Return the [x, y] coordinate for the center point of the cell that contains the specified text.  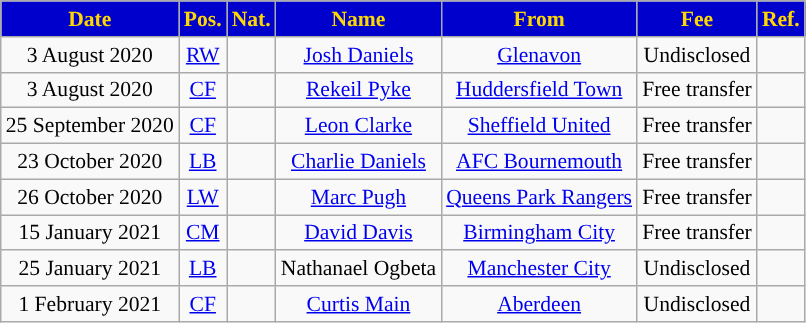
Charlie Daniels [358, 162]
Curtis Main [358, 304]
Fee [697, 19]
Nathanael Ogbeta [358, 269]
CM [203, 233]
Huddersfield Town [539, 90]
Manchester City [539, 269]
Ref. [781, 19]
Glenavon [539, 55]
RW [203, 55]
Josh Daniels [358, 55]
26 October 2020 [90, 197]
AFC Bournemouth [539, 162]
25 September 2020 [90, 126]
David Davis [358, 233]
Queens Park Rangers [539, 197]
Leon Clarke [358, 126]
LW [203, 197]
23 October 2020 [90, 162]
Nat. [252, 19]
From [539, 19]
Pos. [203, 19]
Sheffield United [539, 126]
Rekeil Pyke [358, 90]
25 January 2021 [90, 269]
Name [358, 19]
Aberdeen [539, 304]
Birmingham City [539, 233]
Date [90, 19]
15 January 2021 [90, 233]
Marc Pugh [358, 197]
1 February 2021 [90, 304]
